Capture the cell that displays the provided text and extract its (x, y) central coordinate. 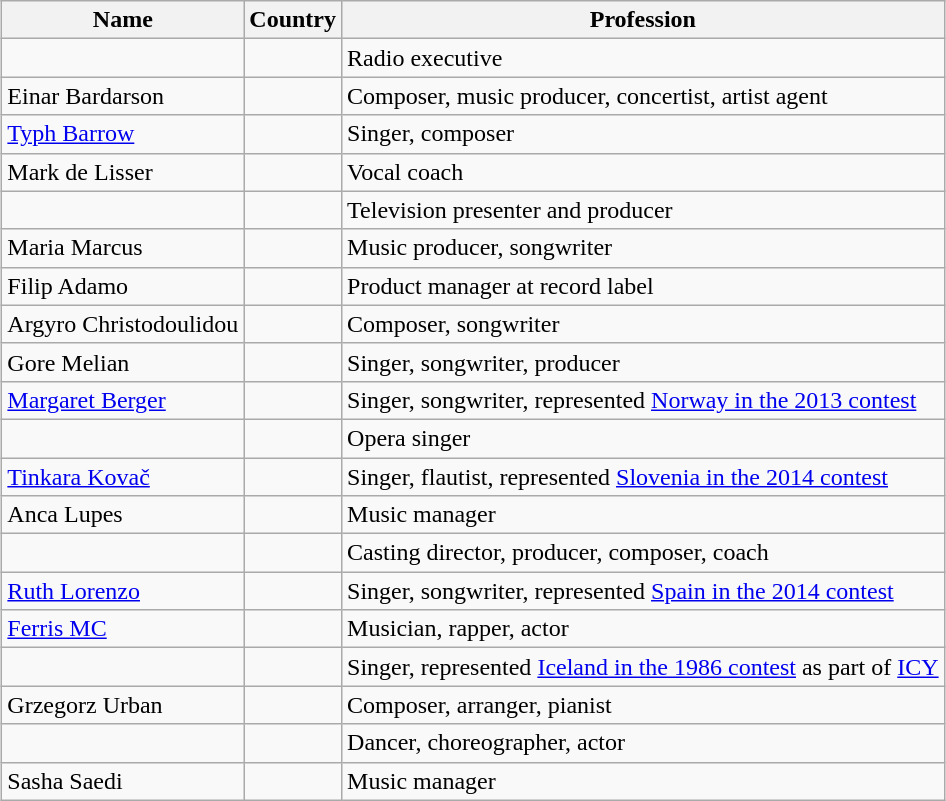
Opera singer (644, 438)
Ruth Lorenzo (123, 591)
Sasha Saedi (123, 781)
Vocal coach (644, 172)
Margaret Berger (123, 400)
Profession (644, 20)
Singer, flautist, represented Slovenia in the 2014 contest (644, 477)
Singer, represented Iceland in the 1986 contest as part of ICY (644, 667)
Radio executive (644, 58)
Einar Bardarson (123, 96)
Dancer, choreographer, actor (644, 743)
Composer, songwriter (644, 324)
Name (123, 20)
Television presenter and producer (644, 210)
Composer, arranger, pianist (644, 705)
Singer, composer (644, 134)
Mark de Lisser (123, 172)
Grzegorz Urban (123, 705)
Product manager at record label (644, 286)
Country (293, 20)
Singer, songwriter, represented Spain in the 2014 contest (644, 591)
Tinkara Kovač (123, 477)
Filip Adamo (123, 286)
Composer, music producer, concertist, artist agent (644, 96)
Ferris MC (123, 629)
Musician, rapper, actor (644, 629)
Singer, songwriter, represented Norway in the 2013 contest (644, 400)
Anca Lupes (123, 515)
Music producer, songwriter (644, 248)
Gore Melian (123, 362)
Argyro Christodoulidou (123, 324)
Casting director, producer, composer, coach (644, 553)
Typh Barrow (123, 134)
Singer, songwriter, producer (644, 362)
Maria Marcus (123, 248)
